Scan for the cell matching the given text and deliver its [x, y] coordinate at center. 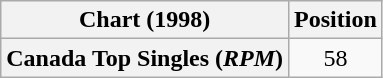
Position [336, 20]
Canada Top Singles (RPM) [145, 58]
58 [336, 58]
Chart (1998) [145, 20]
